Capture the cell that displays the provided text and extract its [X, Y] central coordinate. 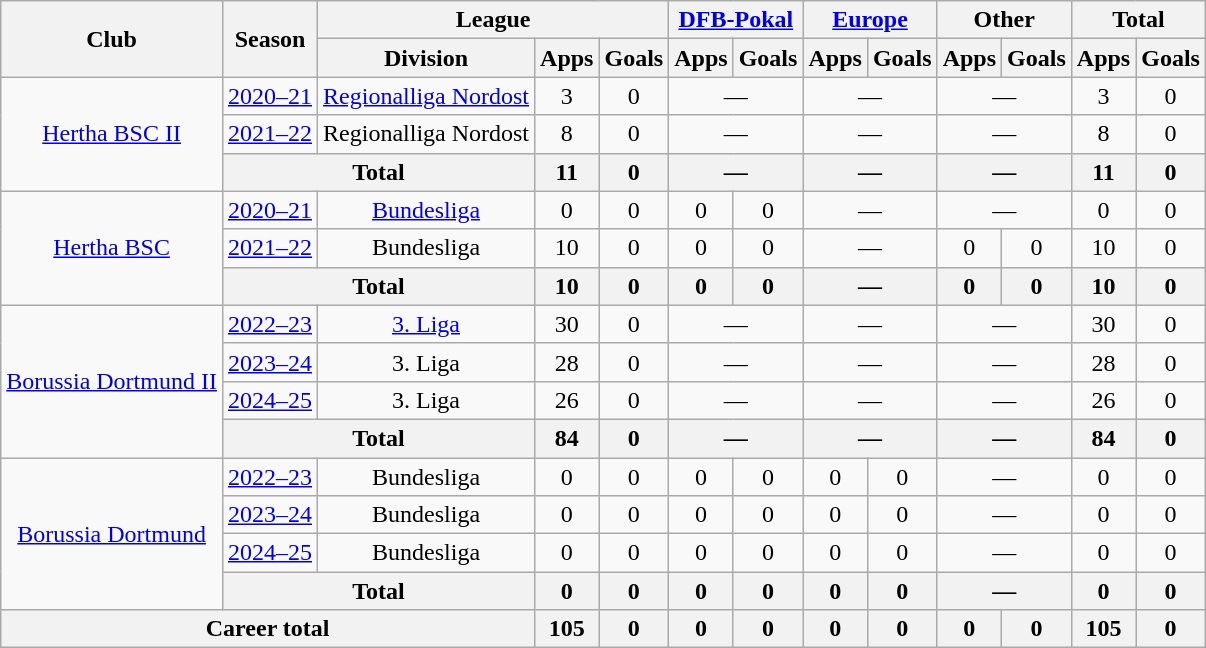
Borussia Dortmund II [112, 381]
DFB-Pokal [736, 20]
Club [112, 39]
Season [270, 39]
Career total [268, 629]
Borussia Dortmund [112, 534]
League [494, 20]
Other [1004, 20]
Hertha BSC II [112, 134]
Division [426, 58]
Europe [870, 20]
Hertha BSC [112, 248]
